Return the [X, Y] coordinate for the center point of the cell that contains the specified text.  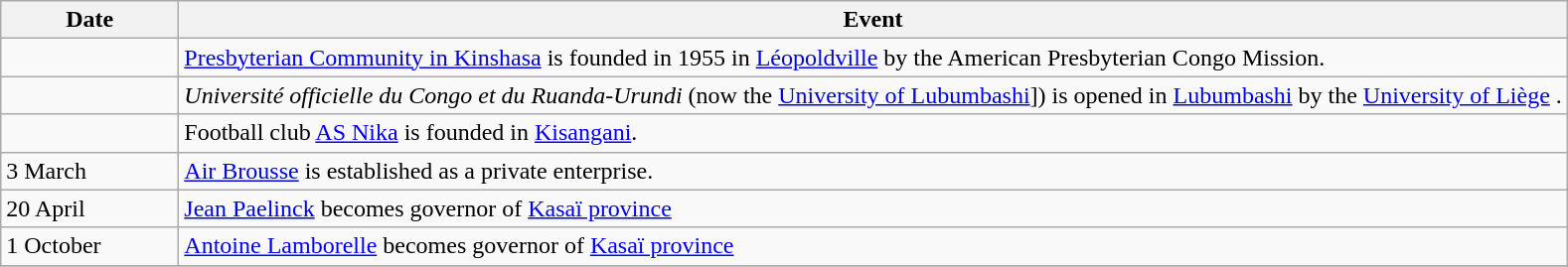
3 March [89, 171]
Football club AS Nika is founded in Kisangani. [873, 133]
Jean Paelinck becomes governor of Kasaï province [873, 208]
20 April [89, 208]
Event [873, 20]
Date [89, 20]
1 October [89, 246]
Université officielle du Congo et du Ruanda-Urundi (now the University of Lubumbashi]) is opened in Lubumbashi by the University of Liège . [873, 95]
Air Brousse is established as a private enterprise. [873, 171]
Presbyterian Community in Kinshasa is founded in 1955 in Léopoldville by the American Presbyterian Congo Mission. [873, 58]
Antoine Lamborelle becomes governor of Kasaï province [873, 246]
